Find where the given text appears and provide that cell's center as (x, y) coordinate. 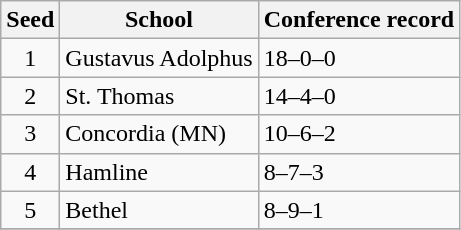
5 (30, 210)
Bethel (159, 210)
14–4–0 (358, 96)
St. Thomas (159, 96)
Concordia (MN) (159, 134)
8–7–3 (358, 172)
18–0–0 (358, 58)
8–9–1 (358, 210)
Hamline (159, 172)
Conference record (358, 20)
2 (30, 96)
10–6–2 (358, 134)
Gustavus Adolphus (159, 58)
3 (30, 134)
Seed (30, 20)
School (159, 20)
1 (30, 58)
4 (30, 172)
